Search for the cell housing the specified text and yield its (x, y) center coordinate. 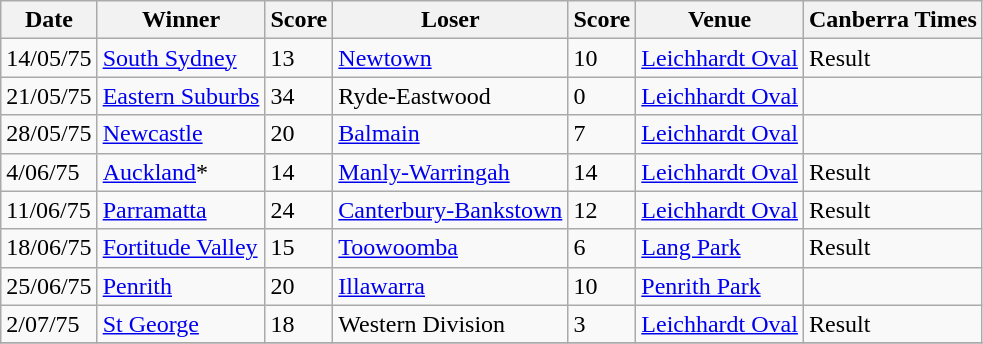
South Sydney (181, 58)
15 (299, 248)
18 (299, 324)
Newtown (450, 58)
Toowoomba (450, 248)
Parramatta (181, 210)
Fortitude Valley (181, 248)
12 (602, 210)
7 (602, 134)
Newcastle (181, 134)
Eastern Suburbs (181, 96)
14/05/75 (49, 58)
Lang Park (720, 248)
St George (181, 324)
0 (602, 96)
Winner (181, 20)
21/05/75 (49, 96)
Loser (450, 20)
11/06/75 (49, 210)
18/06/75 (49, 248)
Auckland* (181, 172)
28/05/75 (49, 134)
2/07/75 (49, 324)
3 (602, 324)
13 (299, 58)
4/06/75 (49, 172)
Balmain (450, 134)
Venue (720, 20)
34 (299, 96)
Canterbury-Bankstown (450, 210)
Western Division (450, 324)
Manly-Warringah (450, 172)
Date (49, 20)
Canberra Times (892, 20)
25/06/75 (49, 286)
Illawarra (450, 286)
24 (299, 210)
Penrith Park (720, 286)
Penrith (181, 286)
6 (602, 248)
Ryde-Eastwood (450, 96)
